Identify which cell holds the provided text, then report its (x, y) central coordinate. 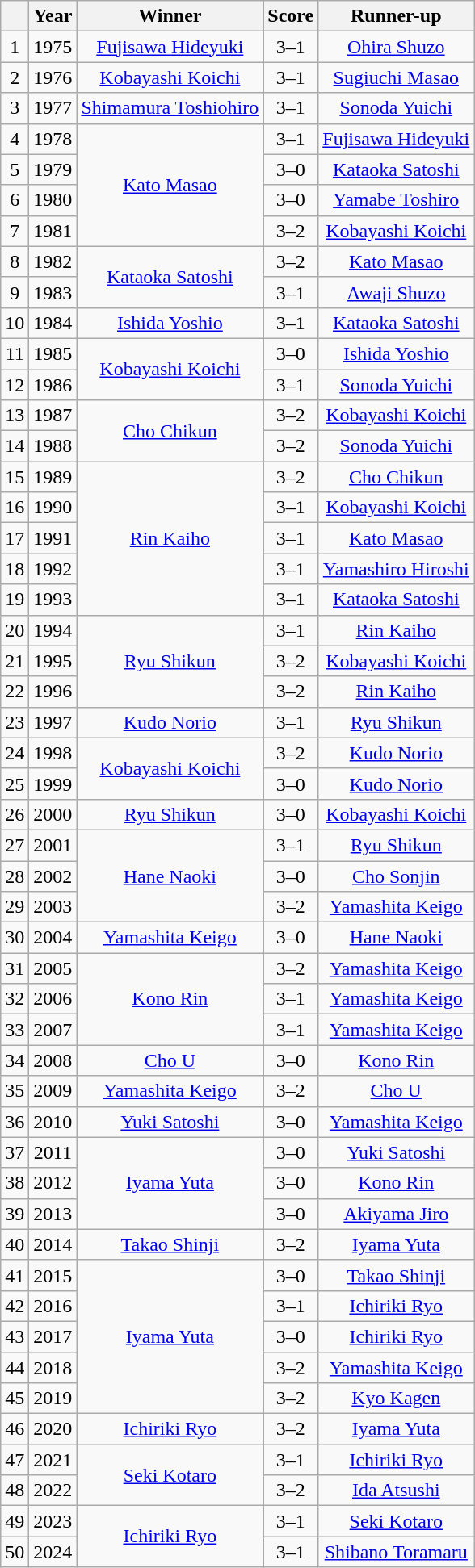
2005 (53, 968)
26 (15, 814)
1975 (53, 47)
Yamashiro Hiroshi (396, 569)
Cho Sonjin (396, 876)
1993 (53, 600)
2014 (53, 1244)
2008 (53, 1060)
2020 (53, 1429)
2011 (53, 1152)
2021 (53, 1460)
35 (15, 1091)
Sugiuchi Masao (396, 77)
36 (15, 1122)
1981 (53, 231)
2013 (53, 1214)
25 (15, 784)
Shibano Toramaru (396, 1552)
1987 (53, 416)
8 (15, 261)
1997 (53, 722)
1992 (53, 569)
22 (15, 692)
1996 (53, 692)
19 (15, 600)
1999 (53, 784)
7 (15, 231)
43 (15, 1336)
24 (15, 753)
2004 (53, 938)
1988 (53, 446)
2 (15, 77)
4 (15, 139)
1976 (53, 77)
2007 (53, 1030)
1995 (53, 661)
5 (15, 169)
1991 (53, 538)
Kyo Kagen (396, 1399)
47 (15, 1460)
32 (15, 999)
49 (15, 1521)
38 (15, 1183)
2009 (53, 1091)
14 (15, 446)
2016 (53, 1306)
2019 (53, 1399)
1978 (53, 139)
33 (15, 1030)
21 (15, 661)
18 (15, 569)
1984 (53, 323)
2017 (53, 1336)
30 (15, 938)
31 (15, 968)
Shimamura Toshiohiro (170, 108)
17 (15, 538)
48 (15, 1491)
2003 (53, 907)
12 (15, 385)
Yamabe Toshiro (396, 200)
1983 (53, 292)
1982 (53, 261)
2002 (53, 876)
42 (15, 1306)
1990 (53, 508)
2024 (53, 1552)
1980 (53, 200)
11 (15, 353)
1998 (53, 753)
2018 (53, 1368)
Year (53, 16)
1985 (53, 353)
2023 (53, 1521)
37 (15, 1152)
41 (15, 1275)
15 (15, 477)
Winner (170, 16)
9 (15, 292)
Akiyama Jiro (396, 1214)
27 (15, 845)
20 (15, 630)
29 (15, 907)
2022 (53, 1491)
44 (15, 1368)
3 (15, 108)
2006 (53, 999)
39 (15, 1214)
Score (291, 16)
28 (15, 876)
46 (15, 1429)
1979 (53, 169)
Ohira Shuzo (396, 47)
16 (15, 508)
45 (15, 1399)
40 (15, 1244)
Awaji Shuzo (396, 292)
23 (15, 722)
2000 (53, 814)
1 (15, 47)
2015 (53, 1275)
10 (15, 323)
2010 (53, 1122)
50 (15, 1552)
34 (15, 1060)
1977 (53, 108)
1986 (53, 385)
1994 (53, 630)
Runner-up (396, 16)
13 (15, 416)
1989 (53, 477)
2012 (53, 1183)
Ida Atsushi (396, 1491)
6 (15, 200)
2001 (53, 845)
